Find where the given text appears and provide that cell's center as [x, y] coordinate. 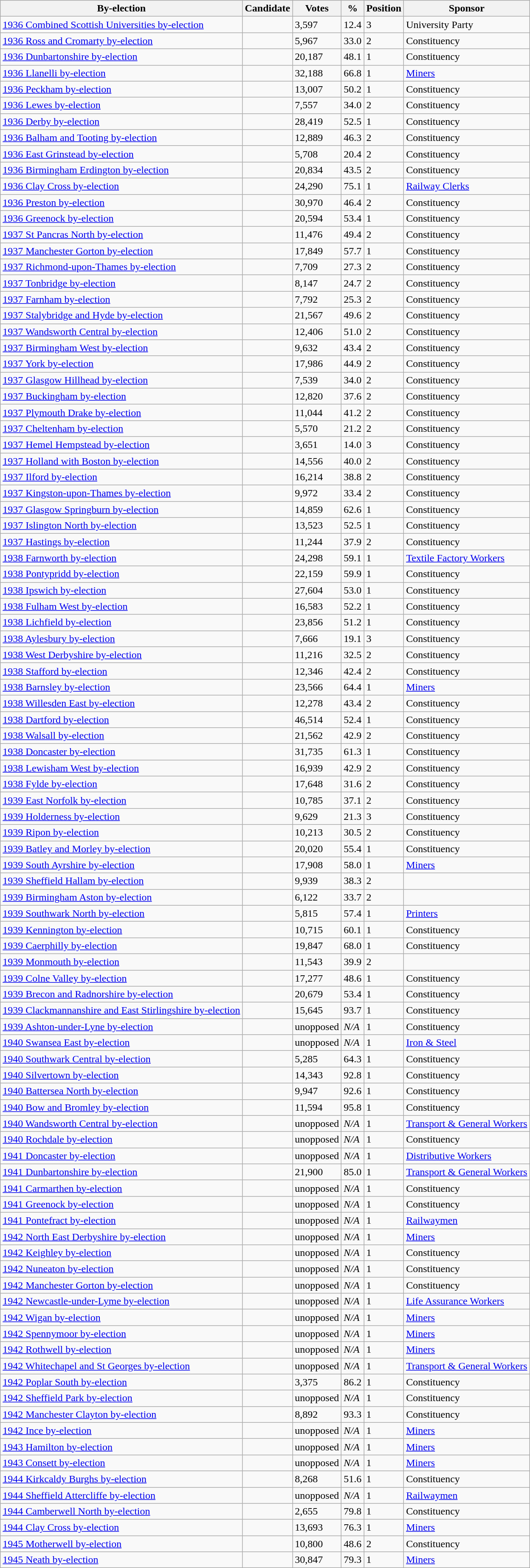
50.2 [352, 89]
42.4 [352, 671]
8,892 [317, 1414]
66.8 [352, 73]
60.1 [352, 929]
64.3 [352, 1059]
16,939 [317, 768]
1937 Buckingham by-election [121, 396]
1938 Stafford by-election [121, 671]
49.6 [352, 315]
92.6 [352, 1091]
9,972 [317, 493]
1937 Wandsworth Central by-election [121, 332]
1943 Consett by-election [121, 1463]
9,939 [317, 881]
33.0 [352, 41]
1937 Cheltenham by-election [121, 428]
27.3 [352, 267]
1942 Sheffield Park by-election [121, 1398]
7,557 [317, 105]
33.7 [352, 897]
1941 Dunbartonshire by-election [121, 1172]
17,908 [317, 865]
1938 Willesden East by-election [121, 703]
7,539 [317, 380]
3,375 [317, 1382]
13,007 [317, 89]
1939 Colne Valley by-election [121, 978]
43.5 [352, 170]
1937 York by-election [121, 364]
7,709 [317, 267]
22,159 [317, 574]
1942 Rothwell by-election [121, 1350]
1936 Preston by-election [121, 203]
1939 East Norfolk by-election [121, 800]
20,834 [317, 170]
1937 Glasgow Springburn by-election [121, 510]
1941 Doncaster by-election [121, 1156]
37.6 [352, 396]
1937 Stalybridge and Hyde by-election [121, 315]
33.4 [352, 493]
1939 South Ayrshire by-election [121, 865]
16,214 [317, 477]
44.9 [352, 364]
1939 Ripon by-election [121, 833]
10,715 [317, 929]
12,820 [317, 396]
41.2 [352, 412]
12,889 [317, 138]
24,298 [317, 558]
93.7 [352, 1011]
9,947 [317, 1091]
1942 Ince by-election [121, 1430]
5,967 [317, 41]
59.1 [352, 558]
1939 Caerphilly by-election [121, 946]
76.3 [352, 1528]
Textile Factory Workers [467, 558]
28,419 [317, 121]
86.2 [352, 1382]
1944 Sheffield Attercliffe by-election [121, 1495]
21.2 [352, 428]
31,735 [317, 752]
23,566 [317, 687]
68.0 [352, 946]
7,792 [317, 299]
19.1 [352, 639]
79.8 [352, 1512]
17,986 [317, 364]
8,147 [317, 283]
10,800 [317, 1544]
Iron & Steel [467, 1043]
1937 Richmond-upon-Thames by-election [121, 267]
1942 Keighley by-election [121, 1253]
46.3 [352, 138]
1937 Hastings by-election [121, 542]
92.8 [352, 1075]
1936 Llanelli by-election [121, 73]
1939 Birmingham Aston by-election [121, 897]
1937 Birmingham West by-election [121, 348]
48.1 [352, 57]
11,543 [317, 962]
21.3 [352, 816]
10,213 [317, 833]
7,666 [317, 639]
16,583 [317, 606]
1937 Tonbridge by-election [121, 283]
14,556 [317, 461]
1936 Dunbartonshire by-election [121, 57]
1942 Spennymoor by-election [121, 1334]
1940 Southwark Central by-election [121, 1059]
1939 Brecon and Radnorshire by-election [121, 994]
1940 Swansea East by-election [121, 1043]
14,859 [317, 510]
1936 Combined Scottish Universities by-election [121, 25]
24,290 [317, 186]
University Party [467, 25]
53.0 [352, 590]
40.0 [352, 461]
Distributive Workers [467, 1156]
27,604 [317, 590]
9,629 [317, 816]
17,277 [317, 978]
32.5 [352, 655]
12,346 [317, 671]
1936 Balham and Tooting by-election [121, 138]
46.4 [352, 203]
1939 Clackmannanshire and East Stirlingshire by-election [121, 1011]
Votes [317, 8]
12,278 [317, 703]
95.8 [352, 1107]
64.4 [352, 687]
1937 Ilford by-election [121, 477]
11,244 [317, 542]
20,187 [317, 57]
1938 Pontypridd by-election [121, 574]
38.8 [352, 477]
1937 Farnham by-election [121, 299]
93.3 [352, 1414]
25.3 [352, 299]
51.6 [352, 1479]
46,514 [317, 720]
Sponsor [467, 8]
55.4 [352, 849]
1937 Kingston-upon-Thames by-election [121, 493]
52.2 [352, 606]
30,970 [317, 203]
1939 Holderness by-election [121, 816]
Candidate [268, 8]
1939 Southwark North by-election [121, 913]
1940 Bow and Bromley by-election [121, 1107]
1938 Lewisham West by-election [121, 768]
11,044 [317, 412]
15,645 [317, 1011]
3,651 [317, 445]
49.4 [352, 235]
1940 Silvertown by-election [121, 1075]
1942 Wigan by-election [121, 1317]
14,343 [317, 1075]
1936 Birmingham Erdington by-election [121, 170]
1941 Carmarthen by-election [121, 1188]
57.7 [352, 251]
1938 Doncaster by-election [121, 752]
3,597 [317, 25]
1940 Wandsworth Central by-election [121, 1123]
By-election [121, 8]
5,285 [317, 1059]
1942 Whitechapel and St Georges by-election [121, 1366]
11,594 [317, 1107]
1936 Derby by-election [121, 121]
1941 Pontefract by-election [121, 1220]
20,020 [317, 849]
20,594 [317, 219]
23,856 [317, 622]
11,476 [317, 235]
Railway Clerks [467, 186]
21,562 [317, 736]
1944 Camberwell North by-election [121, 1512]
10,785 [317, 800]
39.9 [352, 962]
11,216 [317, 655]
1942 Manchester Gorton by-election [121, 1285]
1936 Ross and Cromarty by-election [121, 41]
1938 Lichfield by-election [121, 622]
59.9 [352, 574]
1939 Ashton-under-Lyne by-election [121, 1027]
1936 Peckham by-election [121, 89]
1936 East Grinstead by-election [121, 154]
17,648 [317, 784]
9,632 [317, 348]
30.5 [352, 833]
21,900 [317, 1172]
1939 Monmouth by-election [121, 962]
12.4 [352, 25]
1939 Kennington by-election [121, 929]
Printers [467, 913]
6,122 [317, 897]
1939 Sheffield Hallam by-election [121, 881]
61.3 [352, 752]
1938 Barnsley by-election [121, 687]
1938 Ipswich by-election [121, 590]
1945 Motherwell by-election [121, 1544]
1941 Greenock by-election [121, 1204]
1937 Plymouth Drake by-election [121, 412]
13,693 [317, 1528]
75.1 [352, 186]
1937 Islington North by-election [121, 526]
8,268 [317, 1479]
30,847 [317, 1560]
1945 Neath by-election [121, 1560]
1937 Hemel Hempstead by-election [121, 445]
1942 Manchester Clayton by-election [121, 1414]
1942 Newcastle-under-Lyme by-election [121, 1301]
37.9 [352, 542]
5,815 [317, 913]
17,849 [317, 251]
1940 Rochdale by-election [121, 1140]
79.3 [352, 1560]
13,523 [317, 526]
1942 Poplar South by-election [121, 1382]
1938 Fylde by-election [121, 784]
1936 Greenock by-election [121, 219]
5,570 [317, 428]
85.0 [352, 1172]
14.0 [352, 445]
1938 Farnworth by-election [121, 558]
1944 Kirkcaldy Burghs by-election [121, 1479]
51.0 [352, 332]
1942 Nuneaton by-election [121, 1269]
5,708 [317, 154]
Position [384, 8]
24.7 [352, 283]
1938 Walsall by-election [121, 736]
20.4 [352, 154]
1938 Fulham West by-election [121, 606]
1938 Dartford by-election [121, 720]
1943 Hamilton by-election [121, 1447]
1944 Clay Cross by-election [121, 1528]
32,188 [317, 73]
31.6 [352, 784]
Life Assurance Workers [467, 1301]
1936 Clay Cross by-election [121, 186]
1936 Lewes by-election [121, 105]
1937 Manchester Gorton by-election [121, 251]
20,679 [317, 994]
12,406 [317, 332]
52.4 [352, 720]
1939 Batley and Morley by-election [121, 849]
1937 Glasgow Hillhead by-election [121, 380]
1937 Holland with Boston by-election [121, 461]
62.6 [352, 510]
1938 Aylesbury by-election [121, 639]
2,655 [317, 1512]
1937 St Pancras North by-election [121, 235]
21,567 [317, 315]
% [352, 8]
37.1 [352, 800]
1940 Battersea North by-election [121, 1091]
38.3 [352, 881]
1942 North East Derbyshire by-election [121, 1237]
19,847 [317, 946]
58.0 [352, 865]
51.2 [352, 622]
57.4 [352, 913]
1938 West Derbyshire by-election [121, 655]
